Scan for the cell matching the given text and deliver its (X, Y) coordinate at center. 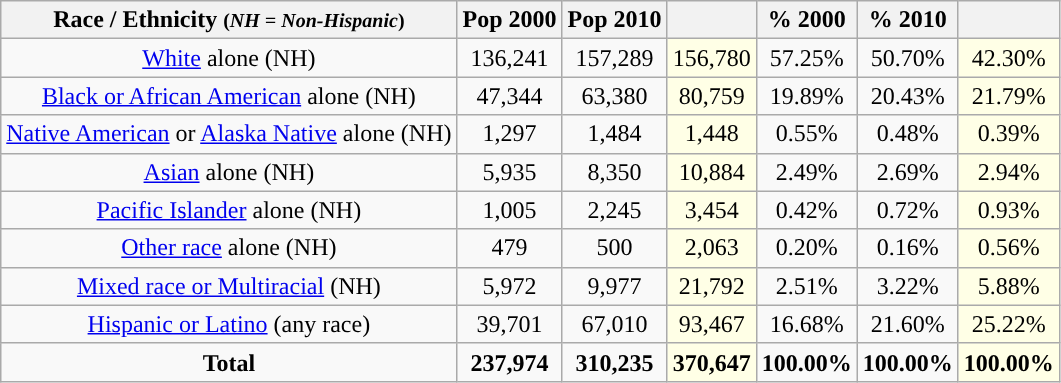
21,792 (712, 286)
0.93% (1008, 210)
57.25% (806, 58)
0.48% (908, 134)
9,977 (614, 286)
Native American or Alaska Native alone (NH) (229, 134)
0.20% (806, 248)
5.88% (1008, 286)
16.68% (806, 324)
Race / Ethnicity (NH = Non-Hispanic) (229, 20)
0.72% (908, 210)
25.22% (1008, 324)
370,647 (712, 362)
136,241 (510, 58)
2.49% (806, 172)
2.51% (806, 286)
8,350 (614, 172)
1,005 (510, 210)
500 (614, 248)
Total (229, 362)
2,063 (712, 248)
3,454 (712, 210)
156,780 (712, 58)
1,448 (712, 134)
% 2010 (908, 20)
10,884 (712, 172)
Asian alone (NH) (229, 172)
237,974 (510, 362)
Other race alone (NH) (229, 248)
Pacific Islander alone (NH) (229, 210)
Mixed race or Multiracial (NH) (229, 286)
1,297 (510, 134)
2.94% (1008, 172)
47,344 (510, 96)
39,701 (510, 324)
2,245 (614, 210)
5,972 (510, 286)
0.39% (1008, 134)
20.43% (908, 96)
2.69% (908, 172)
67,010 (614, 324)
50.70% (908, 58)
0.42% (806, 210)
21.79% (1008, 96)
0.55% (806, 134)
3.22% (908, 286)
19.89% (806, 96)
% 2000 (806, 20)
63,380 (614, 96)
157,289 (614, 58)
White alone (NH) (229, 58)
Black or African American alone (NH) (229, 96)
42.30% (1008, 58)
Hispanic or Latino (any race) (229, 324)
Pop 2000 (510, 20)
0.56% (1008, 248)
0.16% (908, 248)
21.60% (908, 324)
5,935 (510, 172)
310,235 (614, 362)
1,484 (614, 134)
Pop 2010 (614, 20)
80,759 (712, 96)
93,467 (712, 324)
479 (510, 248)
